Detect which cell encompasses the target text, then output its (X, Y) center coordinate. 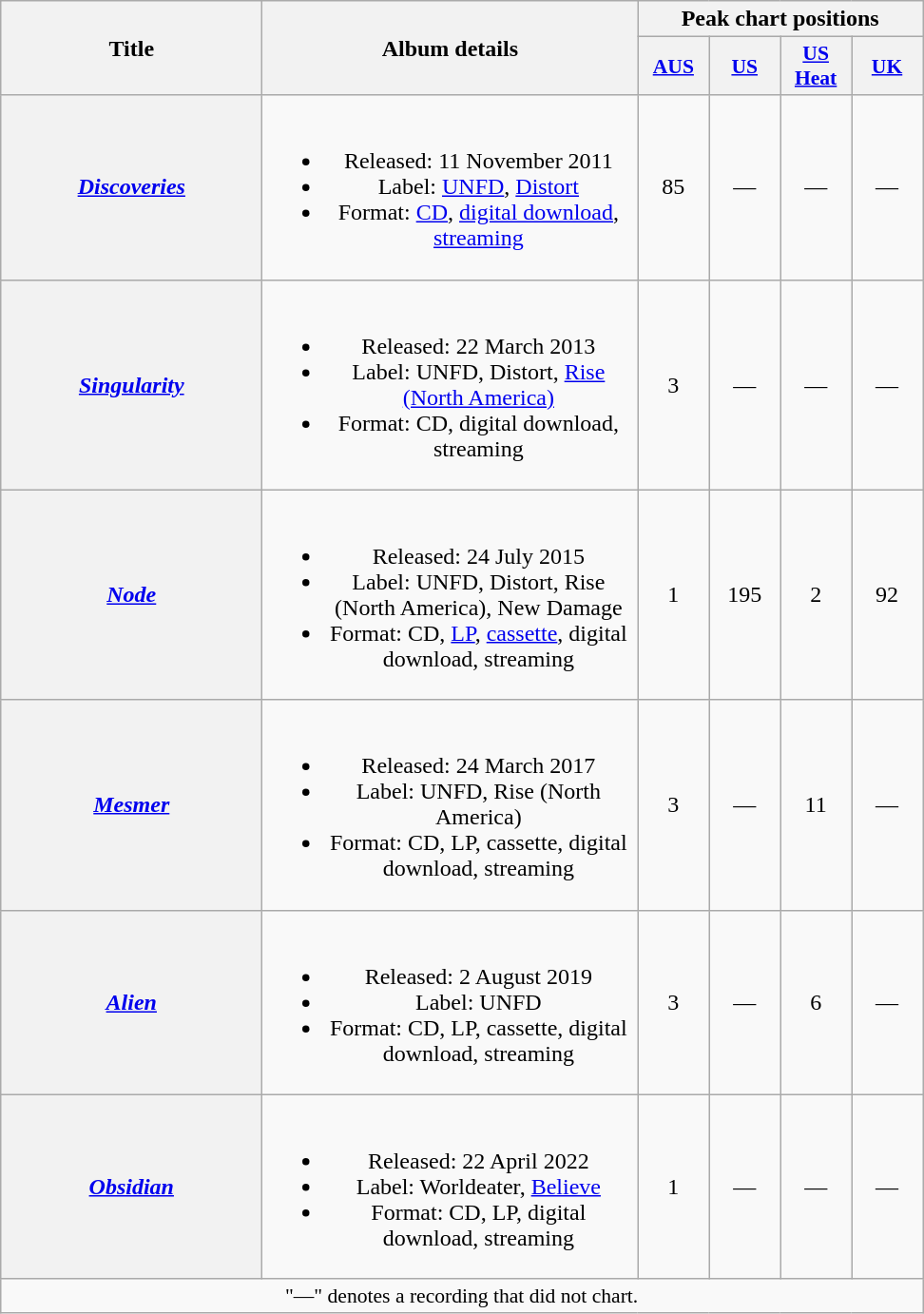
AUS (673, 67)
Released: 22 March 2013Label: UNFD, Distort, Rise (North America)Format: CD, digital download, streaming (451, 384)
Released: 22 April 2022Label: Worldeater, BelieveFormat: CD, LP, digital download, streaming (451, 1187)
Released: 11 November 2011Label: UNFD, DistortFormat: CD, digital download, streaming (451, 187)
UK (888, 67)
6 (816, 1002)
Released: 24 March 2017Label: UNFD, Rise (North America)Format: CD, LP, cassette, digital download, streaming (451, 804)
Peak chart positions (780, 19)
85 (673, 187)
11 (816, 804)
Released: 24 July 2015Label: UNFD, Distort, Rise (North America), New DamageFormat: CD, LP, cassette, digital download, streaming (451, 595)
92 (888, 595)
195 (745, 595)
Obsidian (131, 1187)
Alien (131, 1002)
Title (131, 48)
2 (816, 595)
Album details (451, 48)
USHeat (816, 67)
Mesmer (131, 804)
Node (131, 595)
US (745, 67)
"—" denotes a recording that did not chart. (462, 1296)
Released: 2 August 2019Label: UNFDFormat: CD, LP, cassette, digital download, streaming (451, 1002)
Singularity (131, 384)
Discoveries (131, 187)
